Search for the cell housing the specified text and yield its [X, Y] center coordinate. 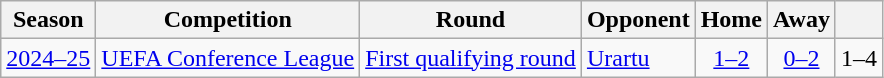
Round [471, 20]
1–2 [731, 58]
Away [802, 20]
Urartu [638, 58]
UEFA Conference League [228, 58]
1–4 [858, 58]
2024–25 [48, 58]
Home [731, 20]
0–2 [802, 58]
Season [48, 20]
Competition [228, 20]
First qualifying round [471, 58]
Opponent [638, 20]
